From the cell containing the given text, extract its center point as [x, y] coordinate. 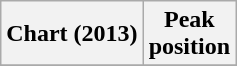
Peakposition [189, 34]
Chart (2013) [72, 34]
